Scan for the cell matching the given text and deliver its (x, y) coordinate at center. 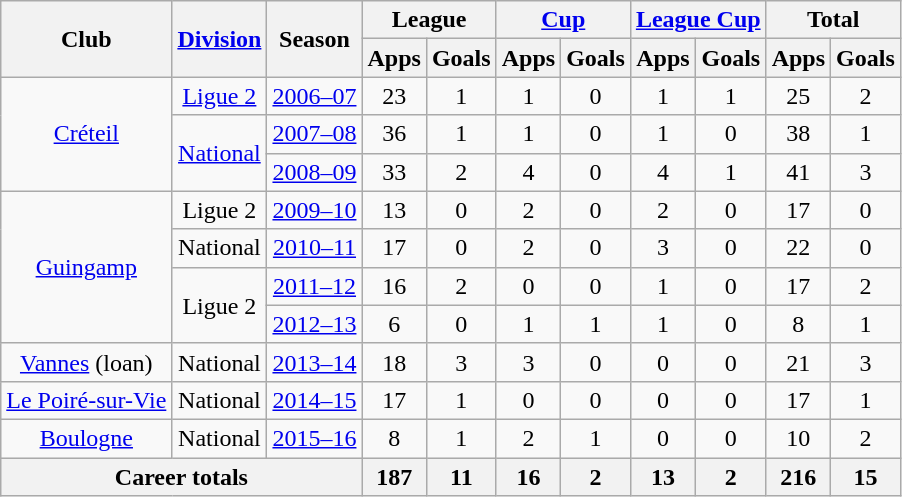
11 (461, 477)
2006–07 (314, 96)
6 (394, 324)
36 (394, 134)
21 (798, 362)
25 (798, 96)
2007–08 (314, 134)
Guingamp (86, 267)
2011–12 (314, 286)
Division (220, 39)
Total (833, 20)
Le Poiré-sur-Vie (86, 400)
2012–13 (314, 324)
33 (394, 172)
League Cup (698, 20)
2015–16 (314, 438)
41 (798, 172)
Career totals (182, 477)
Season (314, 39)
Club (86, 39)
216 (798, 477)
2010–11 (314, 248)
Boulogne (86, 438)
2014–15 (314, 400)
2008–09 (314, 172)
League (429, 20)
22 (798, 248)
38 (798, 134)
10 (798, 438)
Vannes (loan) (86, 362)
Cup (563, 20)
18 (394, 362)
187 (394, 477)
2013–14 (314, 362)
2009–10 (314, 210)
15 (866, 477)
23 (394, 96)
Créteil (86, 134)
